Detect which cell encompasses the target text, then output its (X, Y) center coordinate. 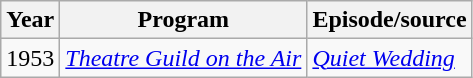
Quiet Wedding (390, 58)
Theatre Guild on the Air (184, 58)
Episode/source (390, 20)
1953 (30, 58)
Year (30, 20)
Program (184, 20)
